Capture the cell that displays the provided text and extract its (x, y) central coordinate. 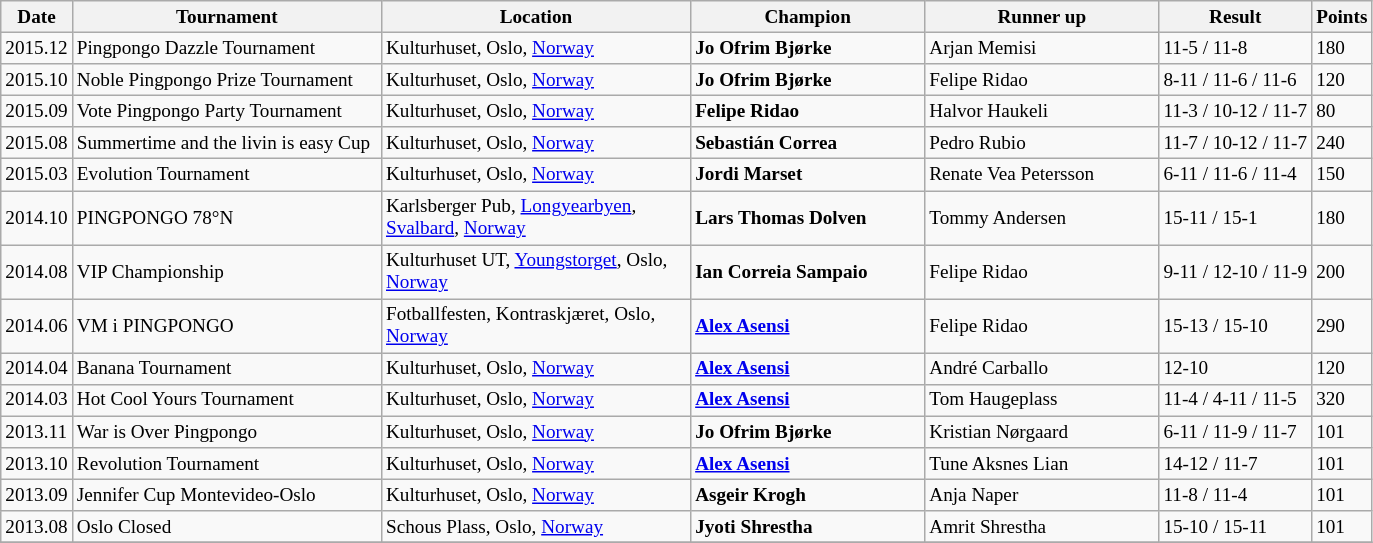
11-8 / 11-4 (1236, 495)
11-5 / 11-8 (1236, 48)
Sebastián Correa (808, 143)
2013.10 (37, 464)
11-3 / 10-12 / 11-7 (1236, 111)
Asgeir Krogh (808, 495)
André Carballo (1042, 369)
Summertime and the livin is easy Cup (226, 143)
Jennifer Cup Montevideo-Oslo (226, 495)
2014.10 (37, 217)
2014.06 (37, 326)
150 (1342, 175)
Runner up (1042, 17)
Evolution Tournament (226, 175)
PINGPONGO 78°N (226, 217)
Amrit Shrestha (1042, 527)
Hot Cool Yours Tournament (226, 400)
2015.08 (37, 143)
2013.08 (37, 527)
Tommy Andersen (1042, 217)
11-4 / 4-11 / 11-5 (1236, 400)
Lars Thomas Dolven (808, 217)
2014.03 (37, 400)
2014.04 (37, 369)
2015.12 (37, 48)
200 (1342, 272)
Kulturhuset UT, Youngstorget, Oslo, Norway (536, 272)
Renate Vea Petersson (1042, 175)
240 (1342, 143)
Location (536, 17)
Points (1342, 17)
2015.03 (37, 175)
15-11 / 15-1 (1236, 217)
Halvor Haukeli (1042, 111)
Champion (808, 17)
8-11 / 11-6 / 11-6 (1236, 80)
Date (37, 17)
15-13 / 15-10 (1236, 326)
Ian Correia Sampaio (808, 272)
9-11 / 12-10 / 11-9 (1236, 272)
VIP Championship (226, 272)
Pedro Rubio (1042, 143)
Anja Naper (1042, 495)
Kristian Nørgaard (1042, 432)
2015.10 (37, 80)
Vote Pingpongo Party Tournament (226, 111)
2015.09 (37, 111)
Jyoti Shrestha (808, 527)
Revolution Tournament (226, 464)
290 (1342, 326)
80 (1342, 111)
VM i PINGPONGO (226, 326)
Tune Aksnes Lian (1042, 464)
Tom Haugeplass (1042, 400)
Noble Pingpongo Prize Tournament (226, 80)
Oslo Closed (226, 527)
2014.08 (37, 272)
Jordi Marset (808, 175)
320 (1342, 400)
Arjan Memisi (1042, 48)
12-10 (1236, 369)
War is Over Pingpongo (226, 432)
Karlsberger Pub, Longyearbyen, Svalbard, Norway (536, 217)
6-11 / 11-6 / 11-4 (1236, 175)
Banana Tournament (226, 369)
14-12 / 11-7 (1236, 464)
15-10 / 15-11 (1236, 527)
Pingpongo Dazzle Tournament (226, 48)
Schous Plass, Oslo, Norway (536, 527)
2013.11 (37, 432)
Result (1236, 17)
Fotballfesten, Kontraskjæret, Oslo, Norway (536, 326)
Tournament (226, 17)
11-7 / 10-12 / 11-7 (1236, 143)
6-11 / 11-9 / 11-7 (1236, 432)
2013.09 (37, 495)
